Pinpoint the cell where the given text exists, returning its (x, y) midpoint coordinate. 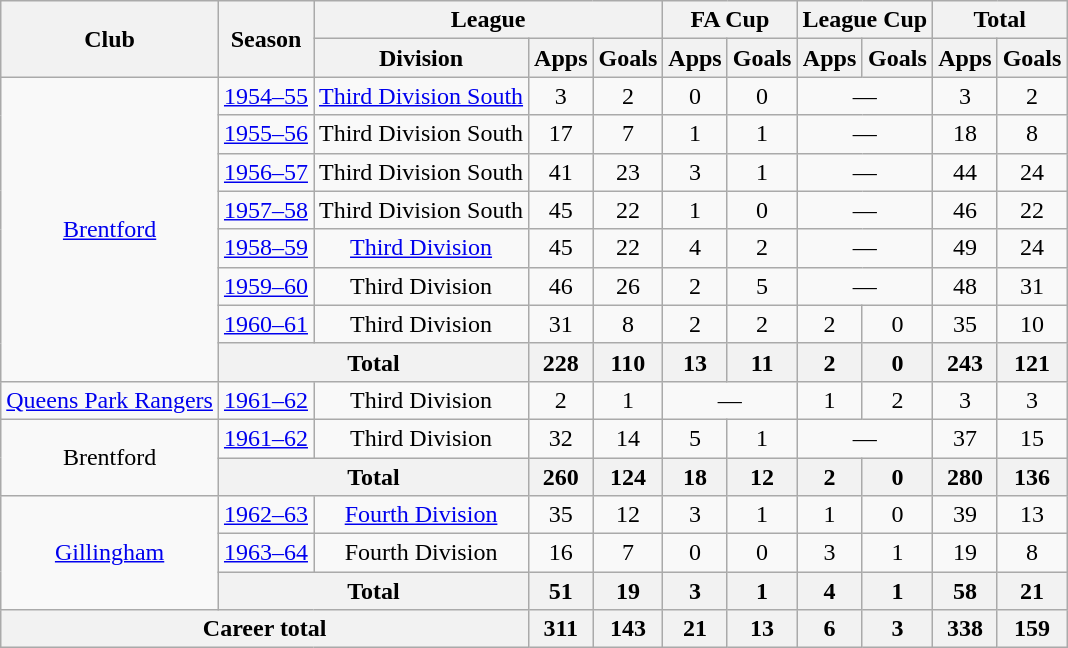
32 (561, 438)
39 (965, 515)
Season (266, 39)
1960–61 (266, 324)
338 (965, 629)
311 (561, 629)
15 (1032, 438)
143 (628, 629)
1957–58 (266, 210)
16 (561, 553)
44 (965, 172)
228 (561, 362)
1958–59 (266, 248)
17 (561, 134)
Division (422, 58)
159 (1032, 629)
1956–57 (266, 172)
League Cup (865, 20)
280 (965, 477)
FA Cup (730, 20)
League (488, 20)
10 (1032, 324)
121 (1032, 362)
Career total (265, 629)
41 (561, 172)
1962–63 (266, 515)
23 (628, 172)
11 (762, 362)
Club (110, 39)
Gillingham (110, 553)
49 (965, 248)
1959–60 (266, 286)
1955–56 (266, 134)
1954–55 (266, 96)
37 (965, 438)
58 (965, 591)
1963–64 (266, 553)
Queens Park Rangers (110, 400)
124 (628, 477)
110 (628, 362)
243 (965, 362)
14 (628, 438)
48 (965, 286)
260 (561, 477)
26 (628, 286)
51 (561, 591)
6 (830, 629)
136 (1032, 477)
